Extract the (X, Y) coordinate from the center of the cell holding the provided text.  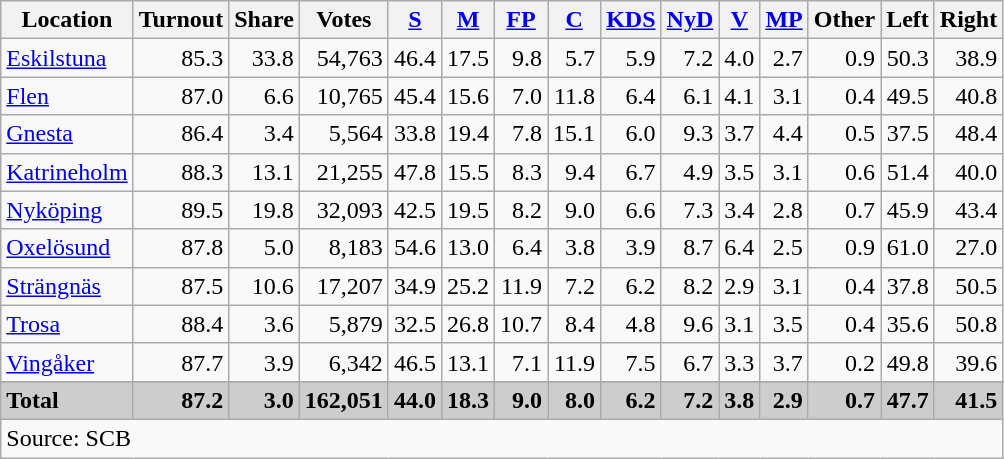
87.0 (181, 96)
88.4 (181, 324)
50.3 (908, 58)
5,879 (344, 324)
5.7 (574, 58)
15.6 (468, 96)
Nyköping (67, 210)
61.0 (908, 248)
10.6 (264, 286)
Katrineholm (67, 172)
48.4 (968, 134)
32,093 (344, 210)
5.9 (631, 58)
32.5 (414, 324)
Location (67, 20)
3.0 (264, 400)
10,765 (344, 96)
Right (968, 20)
87.2 (181, 400)
NyD (690, 20)
19.8 (264, 210)
21,255 (344, 172)
11.8 (574, 96)
50.5 (968, 286)
49.5 (908, 96)
Source: SCB (502, 438)
35.6 (908, 324)
9.3 (690, 134)
37.8 (908, 286)
38.9 (968, 58)
6.1 (690, 96)
54.6 (414, 248)
45.9 (908, 210)
43.4 (968, 210)
46.5 (414, 362)
87.5 (181, 286)
Gnesta (67, 134)
49.8 (908, 362)
9.6 (690, 324)
15.5 (468, 172)
2.8 (784, 210)
2.7 (784, 58)
8.0 (574, 400)
9.4 (574, 172)
Oxelösund (67, 248)
6,342 (344, 362)
Flen (67, 96)
V (740, 20)
8,183 (344, 248)
25.2 (468, 286)
0.2 (844, 362)
47.8 (414, 172)
4.8 (631, 324)
87.7 (181, 362)
40.0 (968, 172)
Share (264, 20)
8.7 (690, 248)
6.0 (631, 134)
7.3 (690, 210)
7.5 (631, 362)
41.5 (968, 400)
19.4 (468, 134)
8.4 (574, 324)
17.5 (468, 58)
44.0 (414, 400)
40.8 (968, 96)
FP (522, 20)
4.0 (740, 58)
51.4 (908, 172)
3.3 (740, 362)
2.5 (784, 248)
9.8 (522, 58)
10.7 (522, 324)
S (414, 20)
13.0 (468, 248)
Turnout (181, 20)
15.1 (574, 134)
7.0 (522, 96)
19.5 (468, 210)
Votes (344, 20)
5.0 (264, 248)
Eskilstuna (67, 58)
C (574, 20)
27.0 (968, 248)
Other (844, 20)
4.4 (784, 134)
42.5 (414, 210)
0.5 (844, 134)
37.5 (908, 134)
17,207 (344, 286)
8.3 (522, 172)
Left (908, 20)
87.8 (181, 248)
Trosa (67, 324)
39.6 (968, 362)
89.5 (181, 210)
54,763 (344, 58)
18.3 (468, 400)
M (468, 20)
0.6 (844, 172)
26.8 (468, 324)
162,051 (344, 400)
4.1 (740, 96)
KDS (631, 20)
Strängnäs (67, 286)
45.4 (414, 96)
Total (67, 400)
85.3 (181, 58)
MP (784, 20)
88.3 (181, 172)
47.7 (908, 400)
34.9 (414, 286)
7.1 (522, 362)
4.9 (690, 172)
5,564 (344, 134)
50.8 (968, 324)
86.4 (181, 134)
3.6 (264, 324)
Vingåker (67, 362)
46.4 (414, 58)
7.8 (522, 134)
